Locate the cell with the specified text and output its [X, Y] center coordinate. 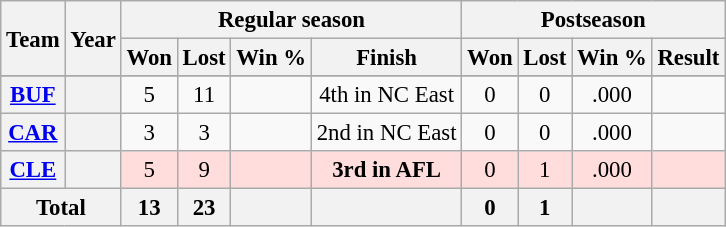
Year [93, 38]
CLE [33, 170]
Regular season [292, 20]
11 [204, 95]
Finish [386, 58]
Result [688, 58]
Team [33, 38]
4th in NC East [386, 95]
BUF [33, 95]
23 [204, 208]
Total [61, 208]
Postseason [594, 20]
13 [149, 208]
CAR [33, 133]
2nd in NC East [386, 133]
9 [204, 170]
3rd in AFL [386, 170]
